Scan for the cell matching the given text and deliver its (x, y) coordinate at center. 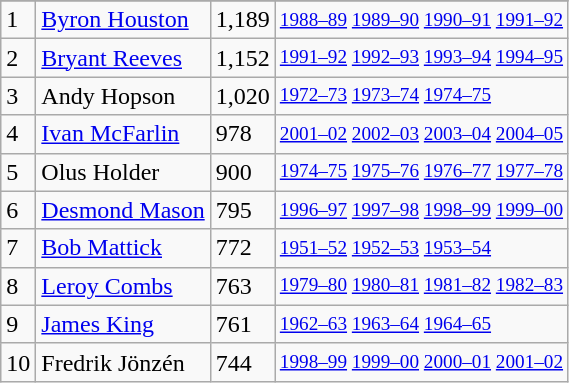
10 (18, 362)
1 (18, 20)
978 (242, 134)
Bryant Reeves (123, 58)
1998–99 1999–00 2000–01 2001–02 (421, 362)
8 (18, 286)
Ivan McFarlin (123, 134)
5 (18, 172)
1,020 (242, 96)
1972–73 1973–74 1974–75 (421, 96)
9 (18, 324)
Bob Mattick (123, 248)
7 (18, 248)
744 (242, 362)
1996–97 1997–98 1998–99 1999–00 (421, 210)
1,152 (242, 58)
1,189 (242, 20)
Desmond Mason (123, 210)
3 (18, 96)
1962–63 1963–64 1964–65 (421, 324)
763 (242, 286)
772 (242, 248)
Fredrik Jönzén (123, 362)
James King (123, 324)
4 (18, 134)
1951–52 1952–53 1953–54 (421, 248)
Olus Holder (123, 172)
1991–92 1992–93 1993–94 1994–95 (421, 58)
2001–02 2002–03 2003–04 2004–05 (421, 134)
900 (242, 172)
795 (242, 210)
6 (18, 210)
1988–89 1989–90 1990–91 1991–92 (421, 20)
1974–75 1975–76 1976–77 1977–78 (421, 172)
Leroy Combs (123, 286)
2 (18, 58)
1979–80 1980–81 1981–82 1982–83 (421, 286)
Byron Houston (123, 20)
761 (242, 324)
Andy Hopson (123, 96)
